Find where the given text appears and provide that cell's center as (X, Y) coordinate. 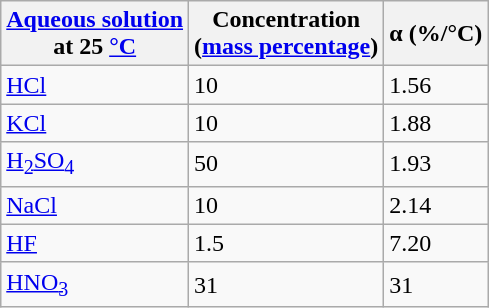
1.5 (286, 243)
H2SO4 (95, 164)
Concentration(mass percentage) (286, 34)
KCl (95, 123)
HNO3 (95, 284)
1.56 (436, 85)
HCl (95, 85)
HF (95, 243)
50 (286, 164)
NaCl (95, 205)
1.88 (436, 123)
2.14 (436, 205)
Aqueous solutionat 25 °C (95, 34)
7.20 (436, 243)
1.93 (436, 164)
α (%/°C) (436, 34)
